Find where the given text appears and provide that cell's center as [x, y] coordinate. 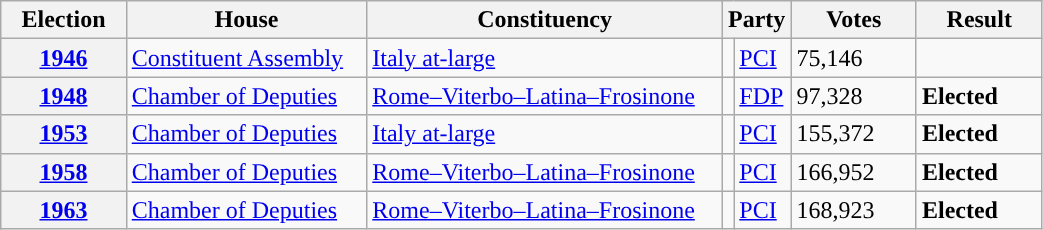
1946 [64, 58]
Votes [854, 20]
1948 [64, 96]
1963 [64, 210]
1953 [64, 134]
FDP [762, 96]
1958 [64, 172]
75,146 [854, 58]
Result [979, 20]
Constituency [545, 20]
House [246, 20]
Constituent Assembly [246, 58]
168,923 [854, 210]
155,372 [854, 134]
97,328 [854, 96]
Election [64, 20]
Party [756, 20]
166,952 [854, 172]
